Detect which cell encompasses the target text, then output its [X, Y] center coordinate. 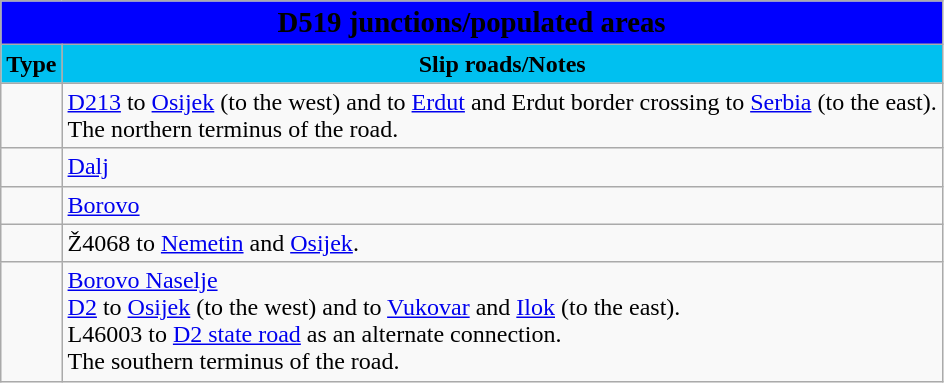
Ž4068 to Nemetin and Osijek. [502, 243]
D213 to Osijek (to the west) and to Erdut and Erdut border crossing to Serbia (to the east).The northern terminus of the road. [502, 116]
D519 junctions/populated areas [472, 23]
Dalj [502, 167]
Slip roads/Notes [502, 64]
Borovo [502, 205]
Type [32, 64]
